Capture the cell that displays the provided text and extract its [X, Y] central coordinate. 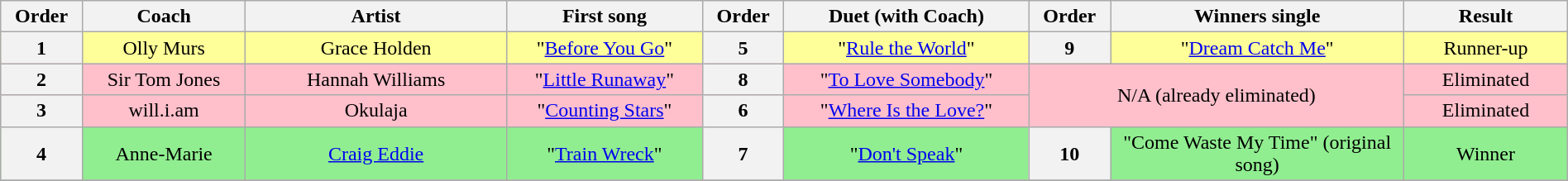
Okulaja [376, 111]
Result [1485, 17]
2 [41, 79]
"Train Wreck" [604, 154]
First song [604, 17]
Hannah Williams [376, 79]
10 [1070, 154]
"Don't Speak" [906, 154]
7 [743, 154]
Winners single [1257, 17]
Artist [376, 17]
Sir Tom Jones [164, 79]
4 [41, 154]
"Little Runaway" [604, 79]
"Where Is the Love?" [906, 111]
Runner-up [1485, 48]
3 [41, 111]
N/A (already eliminated) [1217, 95]
Olly Murs [164, 48]
Coach [164, 17]
"Dream Catch Me" [1257, 48]
Craig Eddie [376, 154]
8 [743, 79]
"Come Waste My Time" (original song) [1257, 154]
6 [743, 111]
"Counting Stars" [604, 111]
Duet (with Coach) [906, 17]
"Rule the World" [906, 48]
Winner [1485, 154]
"Before You Go" [604, 48]
Grace Holden [376, 48]
Anne-Marie [164, 154]
1 [41, 48]
will.i.am [164, 111]
5 [743, 48]
9 [1070, 48]
"To Love Somebody" [906, 79]
